For the text-containing cell, return its midpoint in (x, y) coordinate format. 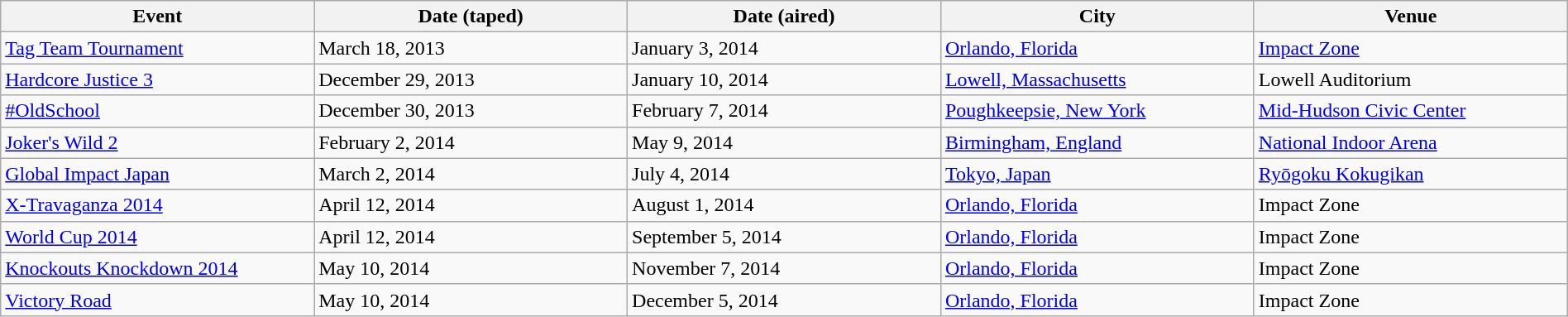
#OldSchool (157, 111)
Date (taped) (471, 17)
Venue (1411, 17)
National Indoor Arena (1411, 142)
Poughkeepsie, New York (1097, 111)
March 2, 2014 (471, 174)
X-Travaganza 2014 (157, 205)
August 1, 2014 (784, 205)
December 29, 2013 (471, 79)
World Cup 2014 (157, 237)
February 2, 2014 (471, 142)
July 4, 2014 (784, 174)
Lowell Auditorium (1411, 79)
Tokyo, Japan (1097, 174)
December 30, 2013 (471, 111)
Date (aired) (784, 17)
Joker's Wild 2 (157, 142)
Knockouts Knockdown 2014 (157, 268)
Lowell, Massachusetts (1097, 79)
Victory Road (157, 300)
Mid-Hudson Civic Center (1411, 111)
January 10, 2014 (784, 79)
January 3, 2014 (784, 48)
Event (157, 17)
City (1097, 17)
February 7, 2014 (784, 111)
Global Impact Japan (157, 174)
Tag Team Tournament (157, 48)
Ryōgoku Kokugikan (1411, 174)
September 5, 2014 (784, 237)
Birmingham, England (1097, 142)
March 18, 2013 (471, 48)
December 5, 2014 (784, 300)
November 7, 2014 (784, 268)
May 9, 2014 (784, 142)
Hardcore Justice 3 (157, 79)
